Output the (X, Y) coordinate of the center of the cell containing the given text.  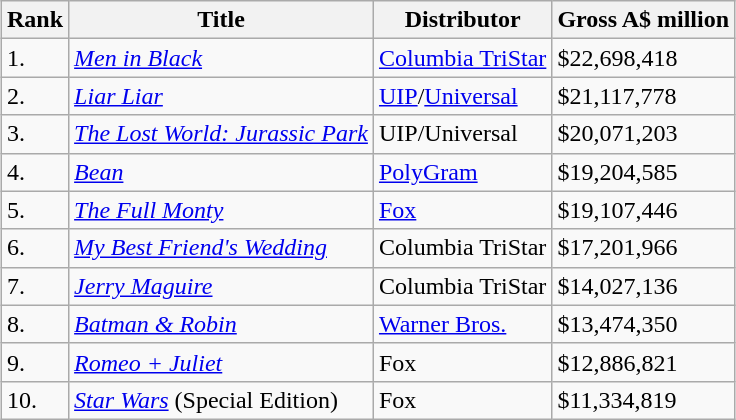
2. (34, 96)
5. (34, 210)
Bean (222, 172)
$12,886,821 (644, 362)
$13,474,350 (644, 324)
8. (34, 324)
Liar Liar (222, 96)
Star Wars (Special Edition) (222, 400)
Rank (34, 20)
The Lost World: Jurassic Park (222, 134)
Warner Bros. (462, 324)
$22,698,418 (644, 58)
Title (222, 20)
Distributor (462, 20)
7. (34, 286)
$19,204,585 (644, 172)
$19,107,446 (644, 210)
Jerry Maguire (222, 286)
3. (34, 134)
$17,201,966 (644, 248)
1. (34, 58)
Men in Black (222, 58)
The Full Monty (222, 210)
Gross A$ million (644, 20)
Romeo + Juliet (222, 362)
10. (34, 400)
9. (34, 362)
6. (34, 248)
$14,027,136 (644, 286)
$11,334,819 (644, 400)
4. (34, 172)
Batman & Robin (222, 324)
$21,117,778 (644, 96)
PolyGram (462, 172)
My Best Friend's Wedding (222, 248)
$20,071,203 (644, 134)
